Extract the [X, Y] coordinate from the center of the cell holding the provided text.  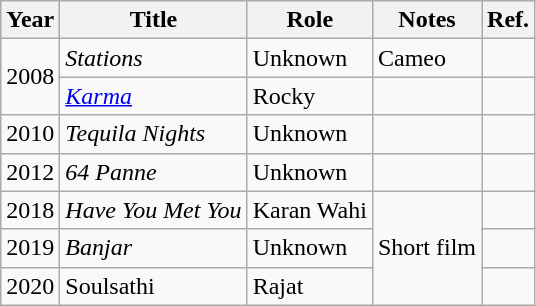
Ref. [508, 20]
Tequila Nights [154, 134]
64 Panne [154, 172]
Have You Met You [154, 210]
Role [310, 20]
Rocky [310, 96]
Cameo [426, 58]
Stations [154, 58]
Short film [426, 248]
Soulsathi [154, 286]
2020 [30, 286]
Karma [154, 96]
Year [30, 20]
2008 [30, 77]
Banjar [154, 248]
Karan Wahi [310, 210]
2010 [30, 134]
2018 [30, 210]
Notes [426, 20]
Rajat [310, 286]
2012 [30, 172]
Title [154, 20]
2019 [30, 248]
